Scan for the cell matching the given text and deliver its [x, y] coordinate at center. 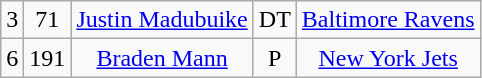
New York Jets [388, 58]
Baltimore Ravens [388, 20]
DT [274, 20]
3 [12, 20]
Justin Madubuike [162, 20]
191 [48, 58]
6 [12, 58]
P [274, 58]
Braden Mann [162, 58]
71 [48, 20]
